Extract the [x, y] coordinate from the center of the cell holding the provided text.  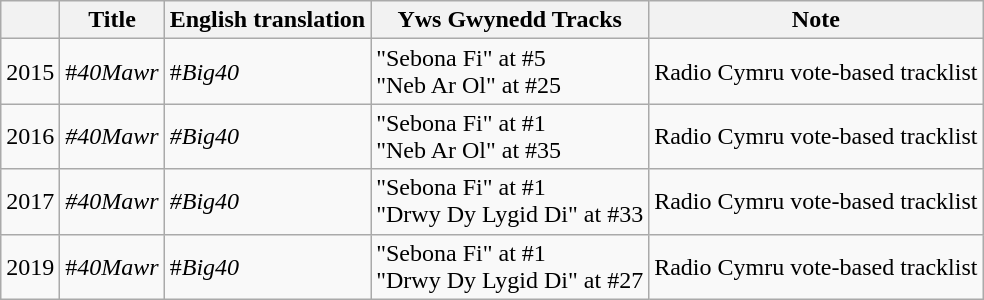
English translation [267, 20]
Note [816, 20]
2017 [30, 202]
2016 [30, 136]
2015 [30, 72]
"Sebona Fi" at #5"Neb Ar Ol" at #25 [510, 72]
"Sebona Fi" at #1"Drwy Dy Lygid Di" at #27 [510, 266]
2019 [30, 266]
Title [112, 20]
"Sebona Fi" at #1"Drwy Dy Lygid Di" at #33 [510, 202]
Yws Gwynedd Tracks [510, 20]
"Sebona Fi" at #1"Neb Ar Ol" at #35 [510, 136]
